Provide the (x, y) coordinate of the cell's center where the given text is located.  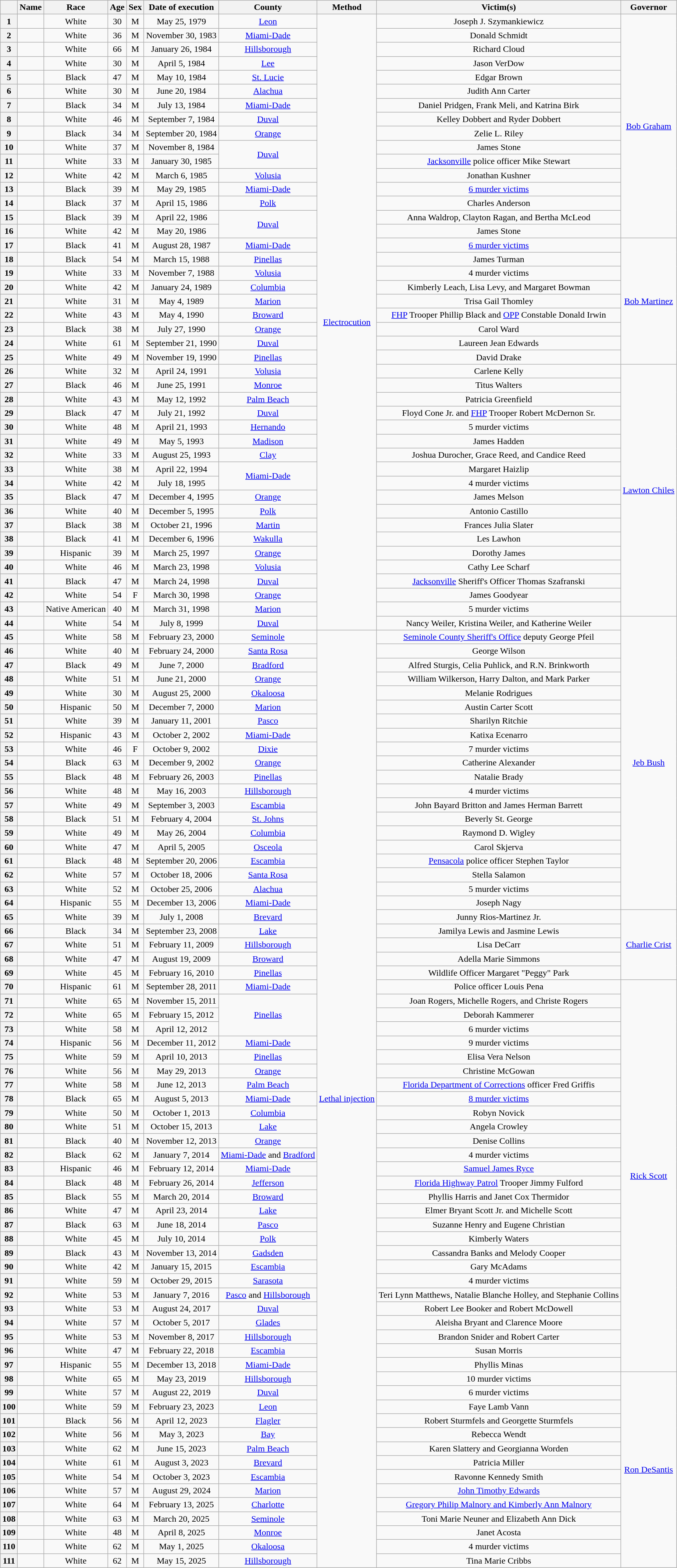
70 (9, 987)
Tina Marie Cribbs (499, 1561)
Les Lawhon (499, 539)
85 (9, 1197)
February 16, 2010 (181, 973)
Austin Carter Scott (499, 707)
St. Lucie (268, 77)
November 8, 2017 (181, 1337)
January 24, 1989 (181, 287)
77 (9, 1085)
September 20, 1984 (181, 133)
16 (9, 231)
4 (9, 63)
July 1, 2008 (181, 917)
Edgar Brown (499, 77)
May 23, 2019 (181, 1379)
Kelley Dobbert and Ryder Dobbert (499, 119)
February 12, 2014 (181, 1169)
103 (9, 1449)
David Drake (499, 357)
Police officer Louis Pena (499, 987)
18 (9, 259)
October 1, 2013 (181, 1113)
April 15, 1986 (181, 203)
December 7, 2000 (181, 707)
December 4, 1995 (181, 497)
80 (9, 1127)
99 (9, 1393)
111 (9, 1561)
Aleisha Bryant and Clarence Moore (499, 1323)
Charlie Crist (649, 945)
12 (9, 175)
Osceola (268, 847)
76 (9, 1071)
10 murder victims (499, 1379)
Margaret Haizlip (499, 469)
8 (9, 119)
Laureen Jean Edwards (499, 343)
February 23, 2023 (181, 1407)
Gregory Philip Malnory and Kimberly Ann Malnory (499, 1504)
October 3, 2023 (181, 1476)
August 25, 2000 (181, 693)
James Goodyear (499, 595)
Joan Rogers, Michelle Rogers, and Christe Rogers (499, 1001)
78 (9, 1099)
January 7, 2016 (181, 1294)
May 10, 1984 (181, 77)
Christine McGowan (499, 1071)
100 (9, 1407)
11 (9, 161)
William Wilkerson, Harry Dalton, and Mark Parker (499, 679)
September 21, 1990 (181, 343)
Antonio Castillo (499, 511)
County (268, 7)
Bradford (268, 665)
86 (9, 1211)
Elisa Vera Nelson (499, 1057)
Phyllis Harris and Janet Cox Thermidor (499, 1197)
Pensacola police officer Stephen Taylor (499, 861)
May 15, 2025 (181, 1561)
June 18, 2014 (181, 1225)
February 4, 2004 (181, 819)
St. Johns (268, 819)
February 11, 2009 (181, 945)
Lisa DeCarr (499, 945)
March 15, 1988 (181, 259)
Denise Collins (499, 1141)
Rick Scott (649, 1176)
May 29, 1985 (181, 189)
Alfred Sturgis, Celia Puhlick, and R.N. Brinkworth (499, 665)
May 25, 1979 (181, 21)
Melanie Rodrigues (499, 693)
November 15, 2011 (181, 1001)
March 23, 1998 (181, 567)
November 12, 2013 (181, 1141)
May 12, 1992 (181, 399)
93 (9, 1309)
72 (9, 1015)
9 (9, 133)
Titus Walters (499, 385)
July 18, 1995 (181, 483)
November 7, 1988 (181, 273)
February 13, 2025 (181, 1504)
September 3, 2003 (181, 805)
July 8, 1999 (181, 623)
March 25, 1997 (181, 553)
August 3, 2023 (181, 1462)
September 23, 2008 (181, 931)
Martin (268, 525)
109 (9, 1533)
October 25, 2006 (181, 889)
Dixie (268, 749)
Deborah Kammerer (499, 1015)
March 20, 2025 (181, 1519)
April 10, 2013 (181, 1057)
September 7, 1984 (181, 119)
March 20, 2014 (181, 1197)
November 13, 2014 (181, 1253)
Nancy Weiler, Kristina Weiler, and Katherine Weiler (499, 623)
Brandon Snider and Robert Carter (499, 1337)
Jamilya Lewis and Jasmine Lewis (499, 931)
Katixa Ecenarro (499, 735)
March 30, 1998 (181, 595)
James Turman (499, 259)
3 (9, 49)
107 (9, 1504)
July 10, 2014 (181, 1239)
13 (9, 189)
June 15, 2023 (181, 1449)
Ron DeSantis (649, 1470)
96 (9, 1351)
September 20, 2006 (181, 861)
Glades (268, 1323)
November 8, 1984 (181, 147)
May 26, 2004 (181, 833)
Bob Martinez (649, 301)
Jason VerDow (499, 63)
April 22, 1986 (181, 217)
May 3, 2023 (181, 1435)
Frances Julia Slater (499, 525)
Wakulla (268, 539)
August 22, 2019 (181, 1393)
Cathy Lee Scharf (499, 567)
Electrocution (347, 322)
May 1, 2025 (181, 1547)
Junny Rios-Martinez Jr. (499, 917)
104 (9, 1462)
102 (9, 1435)
91 (9, 1281)
December 13, 2018 (181, 1365)
17 (9, 245)
Jacksonville police officer Mike Stewart (499, 161)
Joseph J. Szymankiewicz (499, 21)
FHP Trooper Phillip Black and OPP Constable Donald Irwin (499, 315)
March 31, 1998 (181, 609)
Lee (268, 63)
Sarasota (268, 1281)
November 19, 1990 (181, 357)
110 (9, 1547)
Stella Salamon (499, 875)
Name (31, 7)
John Timothy Edwards (499, 1490)
April 12, 2023 (181, 1421)
October 15, 2013 (181, 1127)
April 12, 2012 (181, 1029)
Joseph Nagy (499, 903)
8 murder victims (499, 1099)
January 11, 2001 (181, 721)
Teri Lynn Matthews, Natalie Blanche Holley, and Stephanie Collins (499, 1294)
April 24, 1991 (181, 371)
Beverly St. George (499, 819)
James Hadden (499, 441)
Zelie L. Riley (499, 133)
Kimberly Waters (499, 1239)
April 8, 2025 (181, 1533)
Sex (135, 7)
August 24, 2017 (181, 1309)
December 11, 2012 (181, 1043)
Phyllis Minas (499, 1365)
Toni Marie Neuner and Elizabeth Ann Dick (499, 1519)
Hernando (268, 427)
Natalie Brady (499, 777)
Victim(s) (499, 7)
Carol Skjerva (499, 847)
10 (9, 147)
June 21, 2000 (181, 679)
Trisa Gail Thomley (499, 301)
Faye Lamb Vann (499, 1407)
April 5, 1984 (181, 63)
25 (9, 357)
James Melson (499, 497)
August 5, 2013 (181, 1099)
Lethal injection (347, 1099)
108 (9, 1519)
87 (9, 1225)
Joshua Durocher, Grace Reed, and Candice Reed (499, 455)
May 29, 2013 (181, 1071)
74 (9, 1043)
July 27, 1990 (181, 329)
Robert Sturmfels and Georgette Sturmfels (499, 1421)
90 (9, 1267)
John Bayard Britton and James Herman Barrett (499, 805)
21 (9, 301)
June 20, 1984 (181, 91)
Gary McAdams (499, 1267)
Rebecca Wendt (499, 1435)
Governor (649, 7)
Robyn Novick (499, 1113)
Catherine Alexander (499, 763)
7 (9, 105)
Anna Waldrop, Clayton Ragan, and Bertha McLeod (499, 217)
August 25, 1993 (181, 455)
27 (9, 385)
24 (9, 343)
April 23, 2014 (181, 1211)
Cassandra Banks and Melody Cooper (499, 1253)
December 9, 2002 (181, 763)
Raymond D. Wigley (499, 833)
February 23, 2000 (181, 637)
Wildlife Officer Margaret "Peggy" Park (499, 973)
26 (9, 371)
Robert Lee Booker and Robert McDowell (499, 1309)
23 (9, 329)
Jonathan Kushner (499, 175)
Janet Acosta (499, 1533)
95 (9, 1337)
7 murder victims (499, 749)
January 26, 1984 (181, 49)
December 13, 2006 (181, 903)
Race (76, 7)
Susan Morris (499, 1351)
94 (9, 1323)
Lawton Chiles (649, 490)
Carol Ward (499, 329)
August 28, 1987 (181, 245)
May 5, 1993 (181, 441)
July 13, 1984 (181, 105)
April 21, 1993 (181, 427)
May 4, 1990 (181, 315)
88 (9, 1239)
28 (9, 399)
December 6, 1996 (181, 539)
Dorothy James (499, 553)
Gadsden (268, 1253)
February 15, 2012 (181, 1015)
20 (9, 287)
6 (9, 91)
Richard Cloud (499, 49)
October 29, 2015 (181, 1281)
81 (9, 1141)
July 21, 1992 (181, 413)
George Wilson (499, 651)
29 (9, 413)
October 21, 1996 (181, 525)
June 12, 2013 (181, 1085)
June 25, 1991 (181, 385)
1 (9, 21)
Suzanne Henry and Eugene Christian (499, 1225)
98 (9, 1379)
Elmer Bryant Scott Jr. and Michelle Scott (499, 1211)
February 26, 2003 (181, 777)
Bay (268, 1435)
Miami-Dade and Bradford (268, 1155)
83 (9, 1169)
Method (347, 7)
15 (9, 217)
Judith Ann Carter (499, 91)
2 (9, 35)
February 22, 2018 (181, 1351)
Daniel Pridgen, Frank Meli, and Katrina Birk (499, 105)
January 15, 2015 (181, 1267)
October 9, 2002 (181, 749)
22 (9, 315)
79 (9, 1113)
Carlene Kelly (499, 371)
5 (9, 77)
Jeb Bush (649, 763)
August 19, 2009 (181, 959)
73 (9, 1029)
Charlotte (268, 1504)
Bob Graham (649, 126)
9 murder victims (499, 1043)
February 24, 2000 (181, 651)
19 (9, 273)
Clay (268, 455)
106 (9, 1490)
Jacksonville Sheriff's Officer Thomas Szafranski (499, 581)
Donald Schmidt (499, 35)
Native American (76, 609)
82 (9, 1155)
84 (9, 1183)
Date of execution (181, 7)
69 (9, 973)
14 (9, 203)
Flagler (268, 1421)
75 (9, 1057)
44 (9, 623)
Karen Slattery and Georgianna Worden (499, 1449)
35 (9, 497)
Jefferson (268, 1183)
92 (9, 1294)
Florida Department of Corrections officer Fred Griffis (499, 1085)
May 20, 1986 (181, 231)
Pasco and Hillsborough (268, 1294)
Floyd Cone Jr. and FHP Trooper Robert McDernon Sr. (499, 413)
April 22, 1994 (181, 469)
Sharilyn Ritchie (499, 721)
March 24, 1998 (181, 581)
September 28, 2011 (181, 987)
November 30, 1983 (181, 35)
101 (9, 1421)
67 (9, 945)
October 2, 2002 (181, 735)
January 7, 2014 (181, 1155)
Samuel James Ryce (499, 1169)
Florida Highway Patrol Trooper Jimmy Fulford (499, 1183)
Ravonne Kennedy Smith (499, 1476)
April 5, 2005 (181, 847)
October 5, 2017 (181, 1323)
Age (117, 7)
105 (9, 1476)
February 26, 2014 (181, 1183)
Madison (268, 441)
89 (9, 1253)
May 4, 1989 (181, 301)
60 (9, 847)
Seminole County Sheriff's Office deputy George Pfeil (499, 637)
97 (9, 1365)
August 29, 2024 (181, 1490)
October 18, 2006 (181, 875)
68 (9, 959)
Patricia Miller (499, 1462)
71 (9, 1001)
Kimberly Leach, Lisa Levy, and Margaret Bowman (499, 287)
Patricia Greenfield (499, 399)
May 16, 2003 (181, 791)
January 30, 1985 (181, 161)
Adella Marie Simmons (499, 959)
December 5, 1995 (181, 511)
Angela Crowley (499, 1127)
March 6, 1985 (181, 175)
Charles Anderson (499, 203)
June 7, 2000 (181, 665)
